Search for the cell housing the specified text and yield its (x, y) center coordinate. 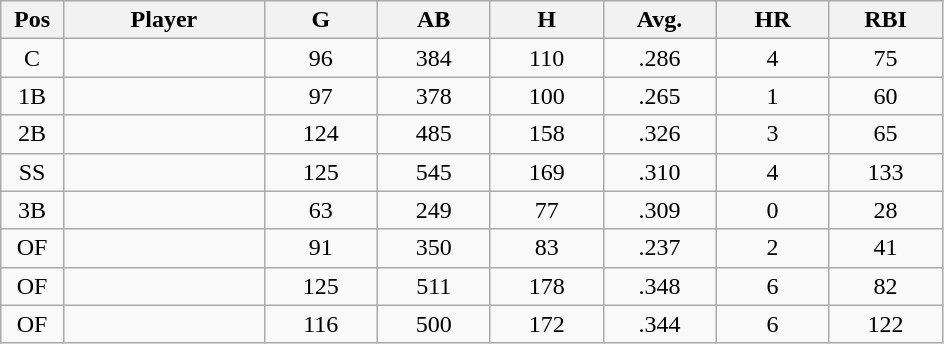
378 (434, 96)
77 (546, 210)
.237 (660, 248)
.309 (660, 210)
178 (546, 286)
.344 (660, 324)
2 (772, 248)
485 (434, 134)
60 (886, 96)
Pos (32, 20)
158 (546, 134)
1 (772, 96)
97 (320, 96)
500 (434, 324)
122 (886, 324)
116 (320, 324)
100 (546, 96)
169 (546, 172)
RBI (886, 20)
41 (886, 248)
83 (546, 248)
82 (886, 286)
124 (320, 134)
.348 (660, 286)
511 (434, 286)
96 (320, 58)
C (32, 58)
Player (164, 20)
249 (434, 210)
Avg. (660, 20)
63 (320, 210)
110 (546, 58)
.310 (660, 172)
HR (772, 20)
AB (434, 20)
133 (886, 172)
384 (434, 58)
0 (772, 210)
75 (886, 58)
3B (32, 210)
1B (32, 96)
2B (32, 134)
28 (886, 210)
350 (434, 248)
.286 (660, 58)
.265 (660, 96)
65 (886, 134)
SS (32, 172)
.326 (660, 134)
91 (320, 248)
3 (772, 134)
G (320, 20)
H (546, 20)
172 (546, 324)
545 (434, 172)
